Output the (X, Y) coordinate of the center of the cell containing the given text.  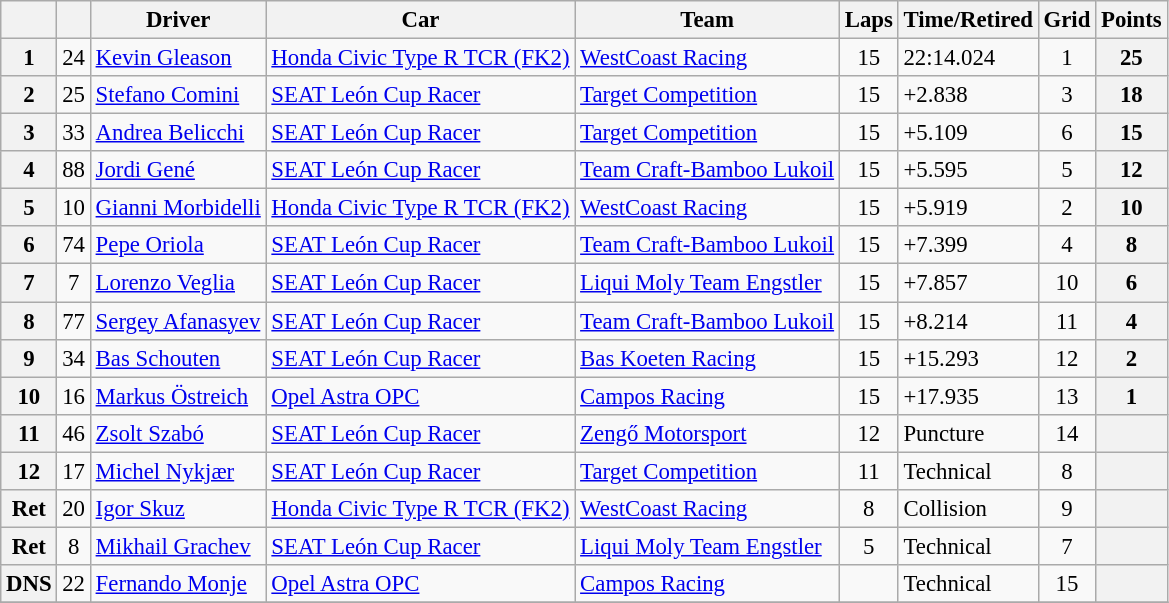
74 (74, 245)
+5.919 (968, 208)
Team (708, 20)
34 (74, 358)
Sergey Afanasyev (178, 321)
77 (74, 321)
Stefano Comini (178, 95)
+5.109 (968, 133)
Bas Koeten Racing (708, 358)
Car (420, 20)
+2.838 (968, 95)
+15.293 (968, 358)
Andrea Belicchi (178, 133)
Time/Retired (968, 20)
Grid (1066, 20)
Collision (968, 509)
16 (74, 396)
46 (74, 433)
Mikhail Grachev (178, 546)
Gianni Morbidelli (178, 208)
DNS (29, 584)
14 (1066, 433)
Driver (178, 20)
22 (74, 584)
Igor Skuz (178, 509)
Bas Schouten (178, 358)
22:14.024 (968, 58)
+7.399 (968, 245)
Pepe Oriola (178, 245)
17 (74, 471)
88 (74, 170)
20 (74, 509)
+7.857 (968, 283)
Jordi Gené (178, 170)
24 (74, 58)
Lorenzo Veglia (178, 283)
Laps (868, 20)
Markus Östreich (178, 396)
Puncture (968, 433)
+5.595 (968, 170)
+8.214 (968, 321)
Zengő Motorsport (708, 433)
+17.935 (968, 396)
Kevin Gleason (178, 58)
13 (1066, 396)
18 (1132, 95)
Zsolt Szabó (178, 433)
Michel Nykjær (178, 471)
33 (74, 133)
Points (1132, 20)
Fernando Monje (178, 584)
